Extract the (X, Y) coordinate from the center of the cell holding the provided text.  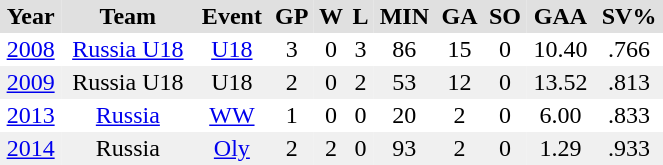
1.29 (560, 148)
GA (460, 16)
GP (292, 16)
2008 (30, 50)
10.40 (560, 50)
93 (404, 148)
86 (404, 50)
L (360, 16)
15 (460, 50)
2013 (30, 116)
Team (128, 16)
2014 (30, 148)
GAA (560, 16)
1 (292, 116)
Oly (232, 148)
Event (232, 16)
W (331, 16)
12 (460, 82)
WW (232, 116)
2009 (30, 82)
SO (504, 16)
Year (30, 16)
6.00 (560, 116)
13.52 (560, 82)
20 (404, 116)
MIN (404, 16)
53 (404, 82)
